Extract the [x, y] coordinate from the center of the cell holding the provided text.  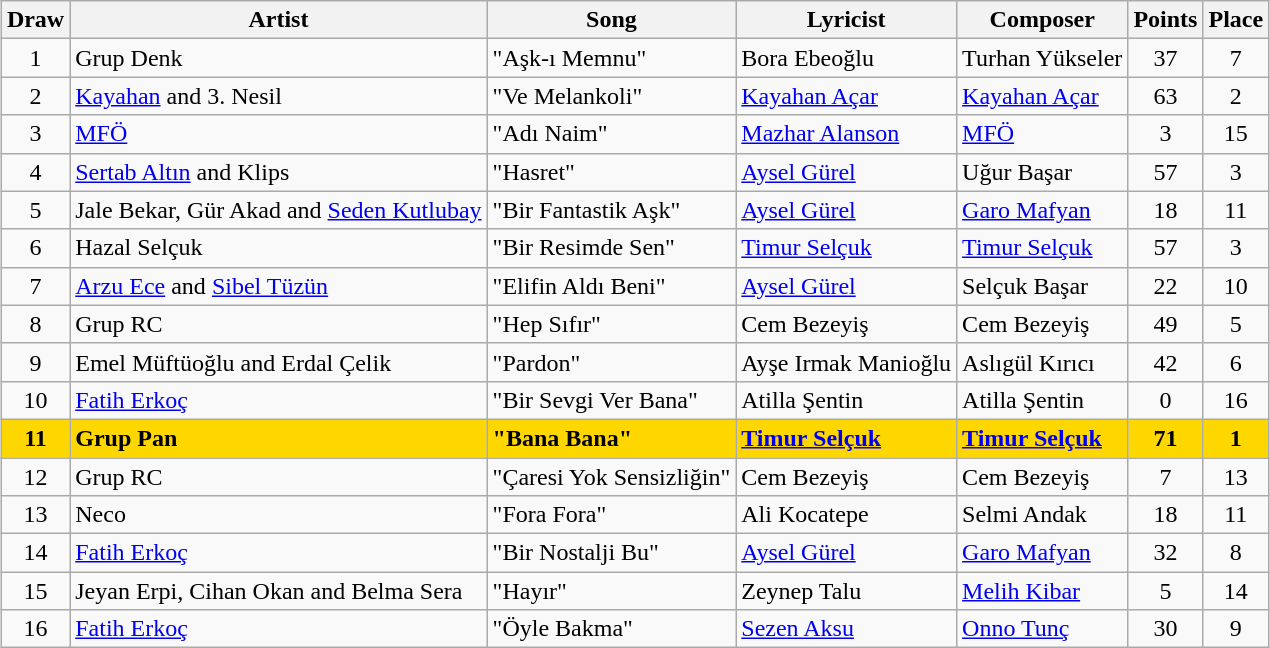
Mazhar Alanson [846, 134]
Bora Ebeoğlu [846, 58]
Zeynep Talu [846, 591]
"Öyle Bakma" [612, 629]
Sertab Altın and Klips [278, 172]
Points [1166, 20]
Neco [278, 515]
0 [1166, 400]
"Hasret" [612, 172]
37 [1166, 58]
Place [1236, 20]
71 [1166, 438]
4 [35, 172]
Selçuk Başar [1042, 286]
Aslıgül Kırıcı [1042, 362]
"Ve Melankoli" [612, 96]
63 [1166, 96]
"Hayır" [612, 591]
Jale Bekar, Gür Akad and Seden Kutlubay [278, 210]
Ali Kocatepe [846, 515]
Ayşe Irmak Manioğlu [846, 362]
Sezen Aksu [846, 629]
Uğur Başar [1042, 172]
Selmi Andak [1042, 515]
"Aşk-ı Memnu" [612, 58]
"Bir Fantastik Aşk" [612, 210]
"Çaresi Yok Sensizliğin" [612, 477]
Grup Denk [278, 58]
12 [35, 477]
Artist [278, 20]
"Bir Resimde Sen" [612, 248]
Kayahan and 3. Nesil [278, 96]
30 [1166, 629]
Draw [35, 20]
Turhan Yükseler [1042, 58]
22 [1166, 286]
Onno Tunç [1042, 629]
"Bana Bana" [612, 438]
Song [612, 20]
"Elifin Aldı Beni" [612, 286]
Hazal Selçuk [278, 248]
Melih Kibar [1042, 591]
32 [1166, 553]
"Hep Sıfır" [612, 324]
"Pardon" [612, 362]
Grup Pan [278, 438]
Arzu Ece and Sibel Tüzün [278, 286]
Lyricist [846, 20]
"Fora Fora" [612, 515]
"Bir Sevgi Ver Bana" [612, 400]
49 [1166, 324]
Emel Müftüoğlu and Erdal Çelik [278, 362]
Jeyan Erpi, Cihan Okan and Belma Sera [278, 591]
"Adı Naim" [612, 134]
42 [1166, 362]
Composer [1042, 20]
"Bir Nostalji Bu" [612, 553]
